Output the (X, Y) coordinate of the center of the cell containing the given text.  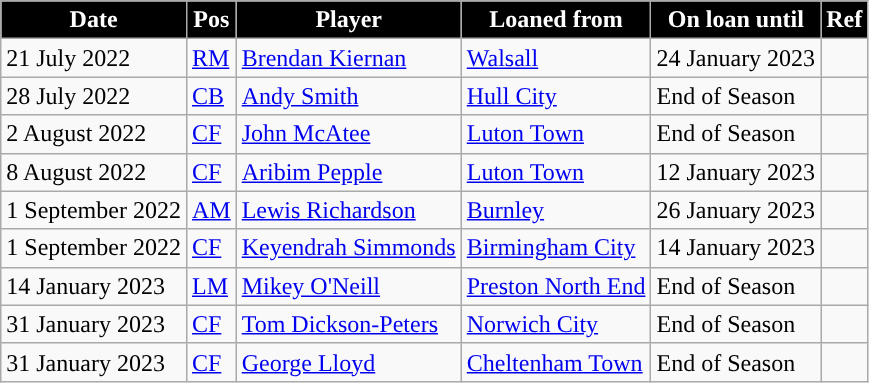
Burnley (556, 210)
Ref (844, 20)
26 January 2023 (736, 210)
LM (211, 286)
21 July 2022 (94, 58)
Mikey O'Neill (348, 286)
8 August 2022 (94, 172)
Cheltenham Town (556, 362)
Player (348, 20)
24 January 2023 (736, 58)
Norwich City (556, 324)
Loaned from (556, 20)
Walsall (556, 58)
Aribim Pepple (348, 172)
12 January 2023 (736, 172)
John McAtee (348, 134)
RM (211, 58)
Tom Dickson-Peters (348, 324)
Keyendrah Simmonds (348, 248)
Lewis Richardson (348, 210)
George Lloyd (348, 362)
Brendan Kiernan (348, 58)
Hull City (556, 96)
Birmingham City (556, 248)
Pos (211, 20)
Date (94, 20)
On loan until (736, 20)
CB (211, 96)
Preston North End (556, 286)
Andy Smith (348, 96)
2 August 2022 (94, 134)
AM (211, 210)
28 July 2022 (94, 96)
